Return (x, y) of the center of cell containing provided text 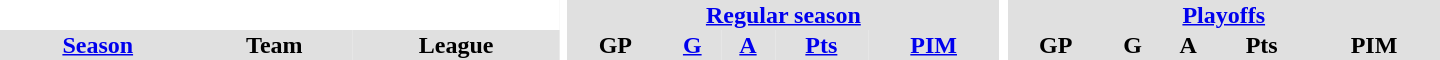
Playoffs (1224, 15)
Regular season (783, 15)
Season (98, 45)
Team (274, 45)
League (456, 45)
